Output the (X, Y) coordinate of the center of the cell containing the given text.  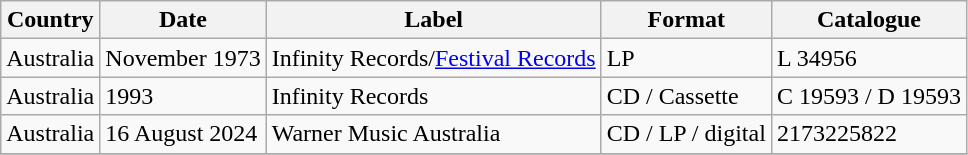
Date (183, 20)
1993 (183, 96)
L 34956 (868, 58)
CD / Cassette (686, 96)
Infinity Records/Festival Records (434, 58)
Warner Music Australia (434, 134)
LP (686, 58)
CD / LP / digital (686, 134)
16 August 2024 (183, 134)
November 1973 (183, 58)
2173225822 (868, 134)
Format (686, 20)
Label (434, 20)
Infinity Records (434, 96)
Country (50, 20)
C 19593 / D 19593 (868, 96)
Catalogue (868, 20)
